Output the [x, y] coordinate of the center of the cell containing the given text.  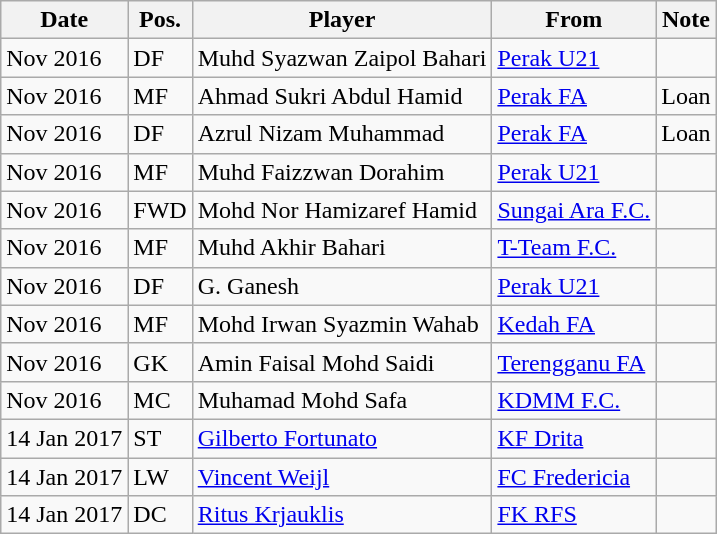
KF Drita [574, 438]
Muhd Syazwan Zaipol Bahari [342, 58]
Vincent Weijl [342, 477]
KDMM F.C. [574, 400]
G. Ganesh [342, 286]
Ritus Krjauklis [342, 515]
FK RFS [574, 515]
T-Team F.C. [574, 248]
Muhamad Mohd Safa [342, 400]
DC [160, 515]
Amin Faisal Mohd Saidi [342, 362]
LW [160, 477]
Date [64, 20]
Player [342, 20]
Azrul Nizam Muhammad [342, 134]
FWD [160, 210]
ST [160, 438]
Muhd Faizzwan Dorahim [342, 172]
Terengganu FA [574, 362]
Sungai Ara F.C. [574, 210]
Pos. [160, 20]
GK [160, 362]
Kedah FA [574, 324]
Note [686, 20]
MC [160, 400]
Muhd Akhir Bahari [342, 248]
Ahmad Sukri Abdul Hamid [342, 96]
FC Fredericia [574, 477]
From [574, 20]
Mohd Nor Hamizaref Hamid [342, 210]
Mohd Irwan Syazmin Wahab [342, 324]
Gilberto Fortunato [342, 438]
